Determine the (x, y) coordinate at the center of the cell enclosing the given text.  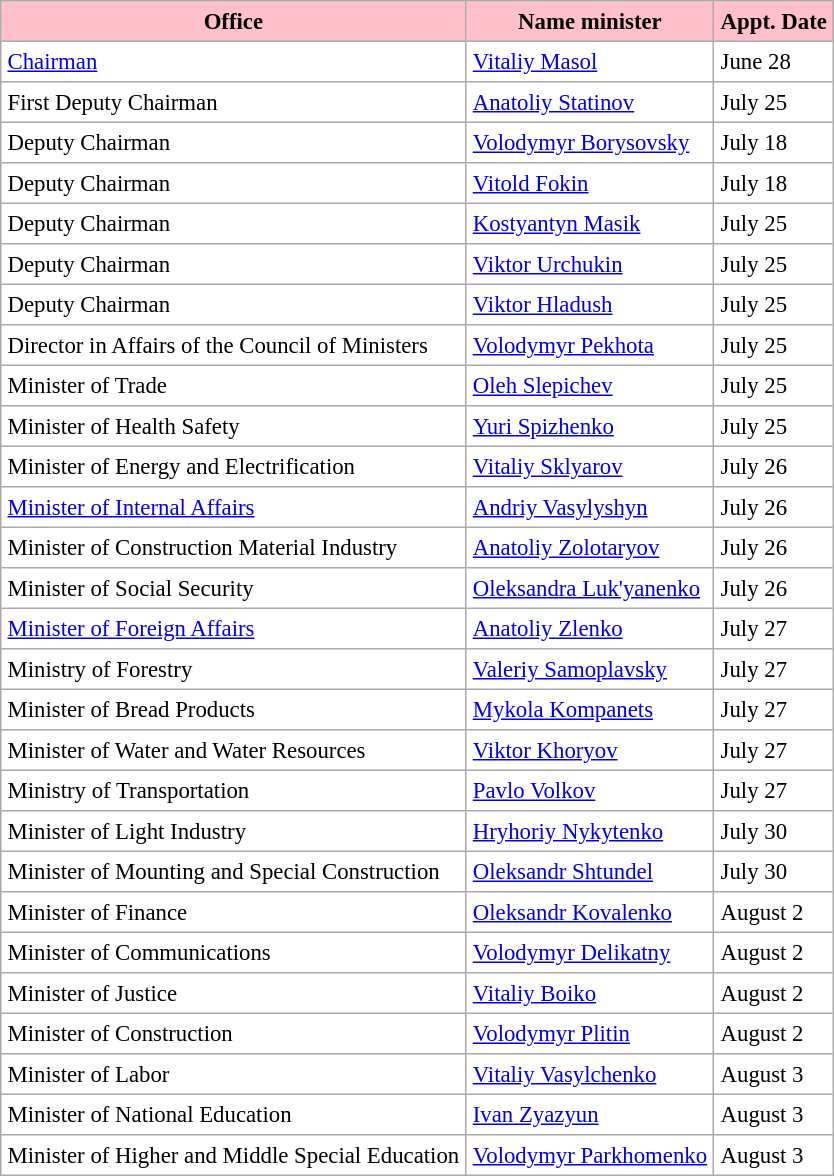
Minister of Bread Products (234, 709)
Anatoliy Statinov (590, 102)
First Deputy Chairman (234, 102)
Volodymyr Parkhomenko (590, 1155)
Hryhoriy Nykytenko (590, 831)
Minister of Communications (234, 952)
Oleksandra Luk'yanenko (590, 588)
Appt. Date (774, 21)
Minister of Construction Material Industry (234, 547)
June 28 (774, 61)
Minister of Health Safety (234, 426)
Minister of Finance (234, 912)
Minister of Light Industry (234, 831)
Anatoliy Zlenko (590, 628)
Valeriy Samoplavsky (590, 669)
Director in Affairs of the Council of Ministers (234, 345)
Vitaliy Sklyarov (590, 466)
Volodymyr Pekhota (590, 345)
Office (234, 21)
Volodymyr Borysovsky (590, 142)
Ivan Zyazyun (590, 1114)
Viktor Hladush (590, 304)
Yuri Spizhenko (590, 426)
Minister of Energy and Electrification (234, 466)
Minister of Social Security (234, 588)
Pavlo Volkov (590, 790)
Anatoliy Zolotaryov (590, 547)
Viktor Khoryov (590, 750)
Vitaliy Vasylchenko (590, 1074)
Mykola Kompanets (590, 709)
Oleksandr Shtundel (590, 871)
Oleh Slepichev (590, 385)
Viktor Urchukin (590, 264)
Minister of Mounting and Special Construction (234, 871)
Volodymyr Delikatny (590, 952)
Minister of Labor (234, 1074)
Minister of Internal Affairs (234, 507)
Vitaliy Boiko (590, 993)
Minister of Higher and Middle Special Education (234, 1155)
Minister of National Education (234, 1114)
Minister of Justice (234, 993)
Ministry of Forestry (234, 669)
Name minister (590, 21)
Andriy Vasylyshyn (590, 507)
Vitaliy Masol (590, 61)
Minister of Foreign Affairs (234, 628)
Oleksandr Kovalenko (590, 912)
Vitold Fokin (590, 183)
Minister of Water and Water Resources (234, 750)
Kostyantyn Masik (590, 223)
Ministry of Transportation (234, 790)
Minister of Construction (234, 1033)
Minister of Trade (234, 385)
Volodymyr Plitin (590, 1033)
Chairman (234, 61)
